Search for the cell housing the specified text and yield its [x, y] center coordinate. 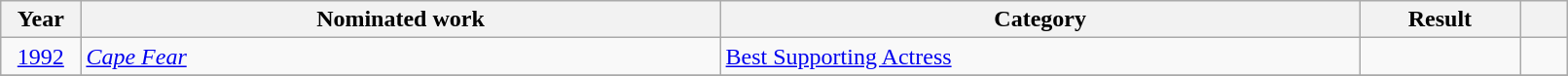
Cape Fear [401, 57]
Best Supporting Actress [1039, 57]
Category [1039, 19]
1992 [41, 57]
Nominated work [401, 19]
Year [41, 19]
Result [1440, 19]
